Pinpoint the cell where the given text exists, returning its [x, y] midpoint coordinate. 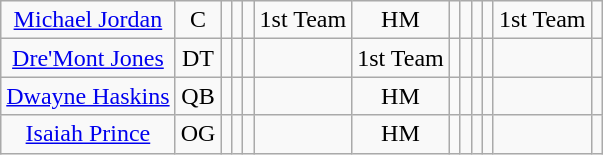
OG [198, 134]
DT [198, 58]
C [198, 20]
Isaiah Prince [88, 134]
Dre'Mont Jones [88, 58]
Michael Jordan [88, 20]
Dwayne Haskins [88, 96]
QB [198, 96]
